Identify which cell holds the provided text, then report its (x, y) central coordinate. 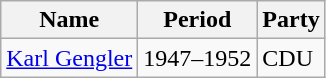
Karl Gengler (70, 58)
CDU (291, 58)
Name (70, 20)
Period (198, 20)
Party (291, 20)
1947–1952 (198, 58)
